Locate the cell with the specified text and output its (x, y) center coordinate. 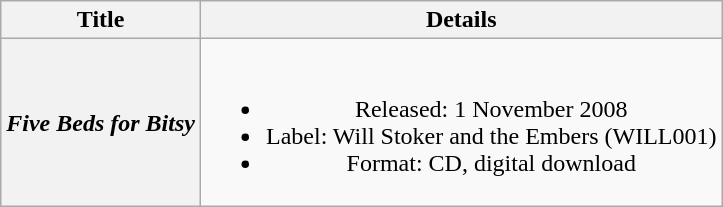
Details (461, 20)
Title (101, 20)
Five Beds for Bitsy (101, 122)
Released: 1 November 2008Label: Will Stoker and the Embers (WILL001)Format: CD, digital download (461, 122)
